Scan for the cell matching the given text and deliver its (X, Y) coordinate at center. 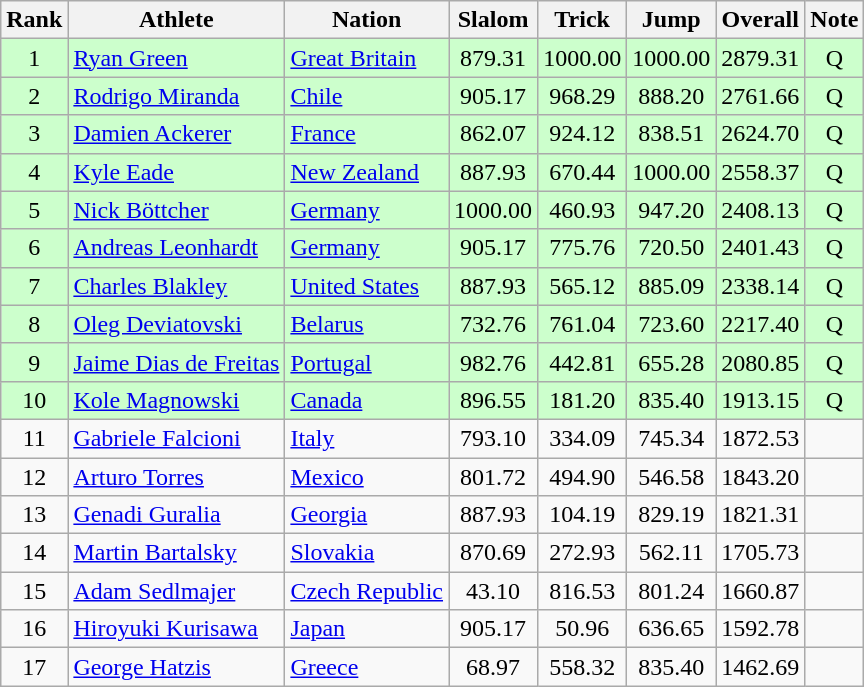
2217.40 (760, 324)
France (367, 134)
Nick Böttcher (176, 210)
Mexico (367, 477)
745.34 (672, 438)
1660.87 (760, 591)
6 (34, 248)
United States (367, 286)
442.81 (582, 362)
947.20 (672, 210)
494.90 (582, 477)
2761.66 (760, 96)
2558.37 (760, 172)
1705.73 (760, 553)
838.51 (672, 134)
862.07 (494, 134)
11 (34, 438)
Nation (367, 20)
1843.20 (760, 477)
50.96 (582, 629)
793.10 (494, 438)
816.53 (582, 591)
5 (34, 210)
Italy (367, 438)
Greece (367, 667)
Jaime Dias de Freitas (176, 362)
2338.14 (760, 286)
14 (34, 553)
1462.69 (760, 667)
Arturo Torres (176, 477)
829.19 (672, 515)
9 (34, 362)
2624.70 (760, 134)
Belarus (367, 324)
Great Britain (367, 58)
896.55 (494, 400)
Slalom (494, 20)
982.76 (494, 362)
1592.78 (760, 629)
Genadi Guralia (176, 515)
732.76 (494, 324)
Kyle Eade (176, 172)
Hiroyuki Kurisawa (176, 629)
1872.53 (760, 438)
558.32 (582, 667)
655.28 (672, 362)
Andreas Leonhardt (176, 248)
Canada (367, 400)
546.58 (672, 477)
15 (34, 591)
Chile (367, 96)
10 (34, 400)
Note (834, 20)
775.76 (582, 248)
801.72 (494, 477)
Kole Magnowski (176, 400)
2408.13 (760, 210)
723.60 (672, 324)
17 (34, 667)
Gabriele Falcioni (176, 438)
Oleg Deviatovski (176, 324)
1821.31 (760, 515)
885.09 (672, 286)
334.09 (582, 438)
879.31 (494, 58)
181.20 (582, 400)
1913.15 (760, 400)
Japan (367, 629)
16 (34, 629)
Jump (672, 20)
720.50 (672, 248)
761.04 (582, 324)
Damien Ackerer (176, 134)
Georgia (367, 515)
8 (34, 324)
Czech Republic (367, 591)
1 (34, 58)
565.12 (582, 286)
Rodrigo Miranda (176, 96)
4 (34, 172)
43.10 (494, 591)
68.97 (494, 667)
12 (34, 477)
Portugal (367, 362)
13 (34, 515)
104.19 (582, 515)
2401.43 (760, 248)
636.65 (672, 629)
Charles Blakley (176, 286)
7 (34, 286)
870.69 (494, 553)
2879.31 (760, 58)
Trick (582, 20)
968.29 (582, 96)
460.93 (582, 210)
888.20 (672, 96)
924.12 (582, 134)
670.44 (582, 172)
Overall (760, 20)
Athlete (176, 20)
New Zealand (367, 172)
2 (34, 96)
George Hatzis (176, 667)
562.11 (672, 553)
Martin Bartalsky (176, 553)
Slovakia (367, 553)
272.93 (582, 553)
Rank (34, 20)
2080.85 (760, 362)
Adam Sedlmajer (176, 591)
Ryan Green (176, 58)
3 (34, 134)
801.24 (672, 591)
